Capture the cell that displays the provided text and extract its [x, y] central coordinate. 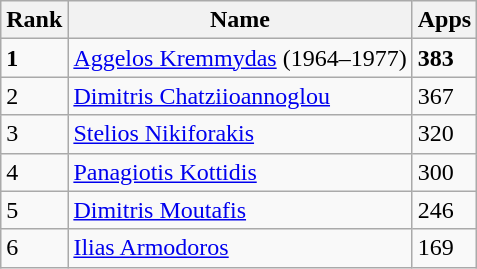
Panagiotis Kottidis [240, 172]
Stelios Nikiforakis [240, 134]
Dimitris Moutafis [240, 210]
Aggelos Kremmydas (1964–1977) [240, 58]
320 [444, 134]
300 [444, 172]
Dimitris Chatziioannoglou [240, 96]
383 [444, 58]
246 [444, 210]
6 [34, 248]
1 [34, 58]
3 [34, 134]
Ilias Armodoros [240, 248]
Name [240, 20]
4 [34, 172]
Rank [34, 20]
Apps [444, 20]
2 [34, 96]
169 [444, 248]
367 [444, 96]
5 [34, 210]
